For the text-containing cell, return its midpoint in (X, Y) coordinate format. 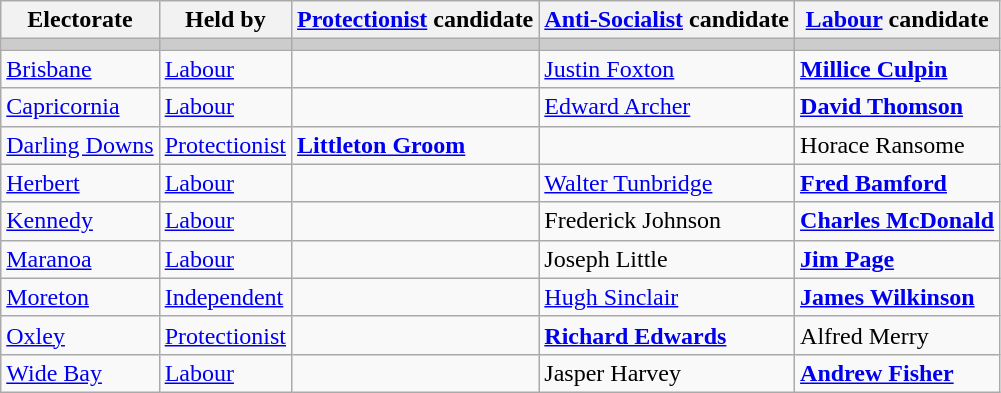
Held by (225, 20)
James Wilkinson (898, 297)
Independent (225, 297)
David Thomson (898, 107)
Kennedy (80, 221)
Protectionist candidate (416, 20)
Hugh Sinclair (667, 297)
Oxley (80, 335)
Alfred Merry (898, 335)
Charles McDonald (898, 221)
Brisbane (80, 69)
Richard Edwards (667, 335)
Millice Culpin (898, 69)
Anti-Socialist candidate (667, 20)
Andrew Fisher (898, 373)
Jasper Harvey (667, 373)
Jim Page (898, 259)
Fred Bamford (898, 183)
Joseph Little (667, 259)
Justin Foxton (667, 69)
Electorate (80, 20)
Horace Ransome (898, 145)
Capricornia (80, 107)
Labour candidate (898, 20)
Maranoa (80, 259)
Littleton Groom (416, 145)
Herbert (80, 183)
Walter Tunbridge (667, 183)
Edward Archer (667, 107)
Wide Bay (80, 373)
Frederick Johnson (667, 221)
Moreton (80, 297)
Darling Downs (80, 145)
